Pinpoint the cell where the given text exists, returning its [X, Y] midpoint coordinate. 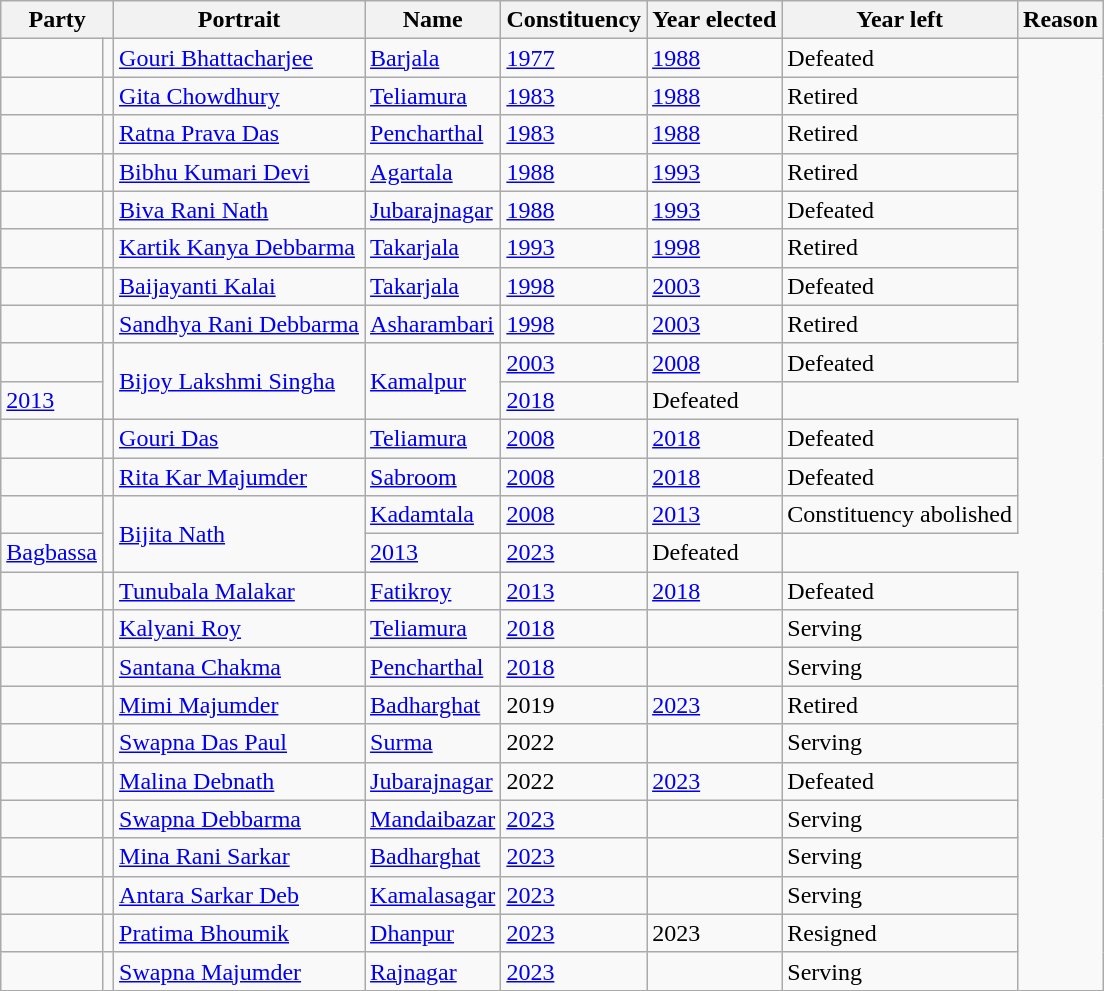
Portrait [240, 20]
Bijoy Lakshmi Singha [240, 381]
Constituency [574, 20]
1977 [574, 58]
Gouri Bhattacharjee [240, 58]
Asharambari [433, 324]
Biva Rani Nath [240, 210]
Pratima Bhoumik [240, 933]
Year left [900, 20]
Sabroom [433, 477]
Kadamtala [433, 515]
Constituency abolished [900, 515]
Party [58, 20]
Year elected [714, 20]
Name [433, 20]
Mimi Majumder [240, 705]
Malina Debnath [240, 781]
Sandhya Rani Debbarma [240, 324]
Swapna Das Paul [240, 743]
Fatikroy [433, 591]
Dhanpur [433, 933]
Agartala [433, 172]
Ratna Prava Das [240, 134]
Santana Chakma [240, 667]
Mina Rani Sarkar [240, 857]
Baijayanti Kalai [240, 286]
Antara Sarkar Deb [240, 895]
Kartik Kanya Debbarma [240, 248]
Kamalpur [433, 381]
Kamalasagar [433, 895]
Rita Kar Majumder [240, 477]
Gita Chowdhury [240, 96]
2019 [574, 705]
Kalyani Roy [240, 629]
Mandaibazar [433, 819]
Bagbassa [52, 553]
Tunubala Malakar [240, 591]
Bibhu Kumari Devi [240, 172]
Swapna Majumder [240, 971]
Rajnagar [433, 971]
Bijita Nath [240, 534]
Resigned [900, 933]
Barjala [433, 58]
Reason [1061, 20]
Gouri Das [240, 438]
Surma [433, 743]
Swapna Debbarma [240, 819]
